Return [X, Y] of the center of cell containing provided text 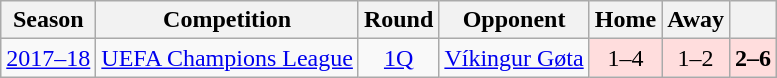
UEFA Champions League [228, 58]
Away [696, 20]
2017–18 [48, 58]
2–6 [754, 58]
1–2 [696, 58]
Opponent [514, 20]
Víkingur Gøta [514, 58]
1–4 [625, 58]
Round [398, 20]
1Q [398, 58]
Home [625, 20]
Season [48, 20]
Competition [228, 20]
